Pinpoint the cell where the given text exists, returning its (X, Y) midpoint coordinate. 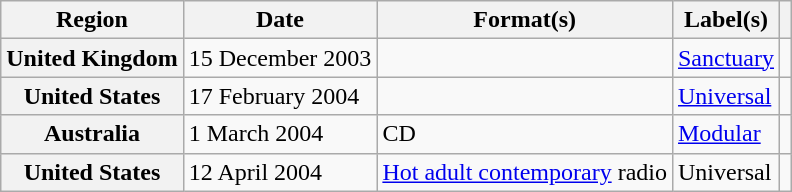
Format(s) (525, 20)
Date (280, 20)
Australia (92, 134)
Label(s) (726, 20)
United Kingdom (92, 58)
Region (92, 20)
17 February 2004 (280, 96)
Hot adult contemporary radio (525, 172)
CD (525, 134)
Sanctuary (726, 58)
Modular (726, 134)
15 December 2003 (280, 58)
1 March 2004 (280, 134)
12 April 2004 (280, 172)
